Extract the (X, Y) coordinate from the center of the cell holding the provided text.  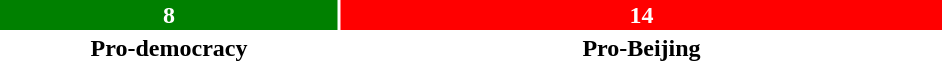
14 (642, 15)
8 (169, 15)
